Determine the [X, Y] coordinate at the center of the cell enclosing the given text.  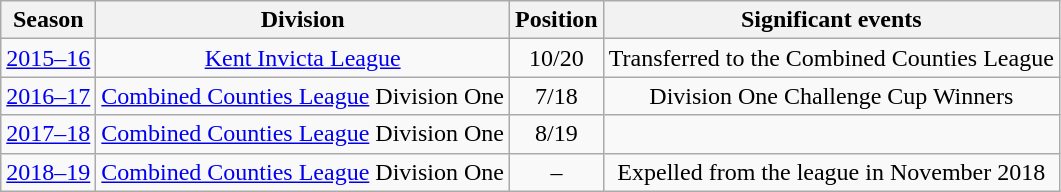
Division One Challenge Cup Winners [831, 96]
8/19 [557, 134]
Position [557, 20]
Significant events [831, 20]
Kent Invicta League [303, 58]
Division [303, 20]
2017–18 [48, 134]
– [557, 172]
10/20 [557, 58]
7/18 [557, 96]
Season [48, 20]
Transferred to the Combined Counties League [831, 58]
2015–16 [48, 58]
Expelled from the league in November 2018 [831, 172]
2018–19 [48, 172]
2016–17 [48, 96]
